Search for the cell housing the specified text and yield its (x, y) center coordinate. 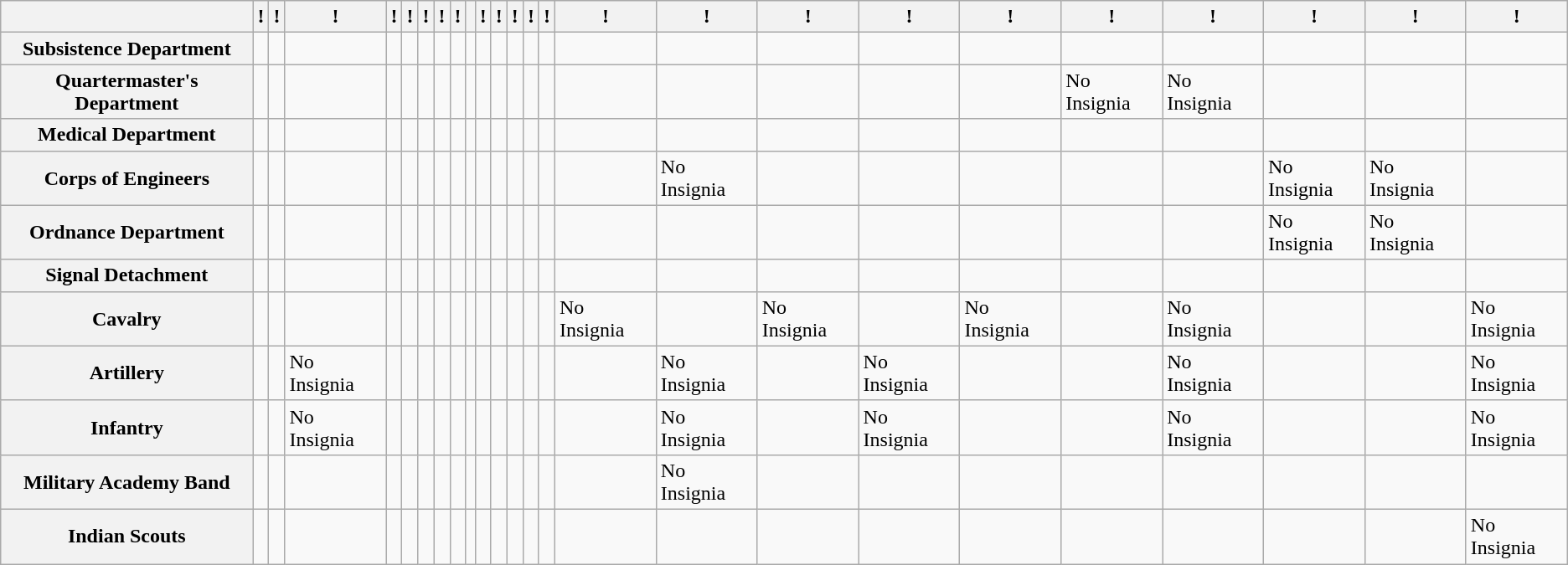
Corps of Engineers (127, 177)
Infantry (127, 427)
Artillery (127, 373)
Ordnance Department (127, 233)
Quartermaster's Department (127, 92)
Signal Detachment (127, 275)
Medical Department (127, 135)
Military Academy Band (127, 482)
Subsistence Department (127, 49)
Cavalry (127, 318)
Indian Scouts (127, 536)
